Detect which cell encompasses the target text, then output its [x, y] center coordinate. 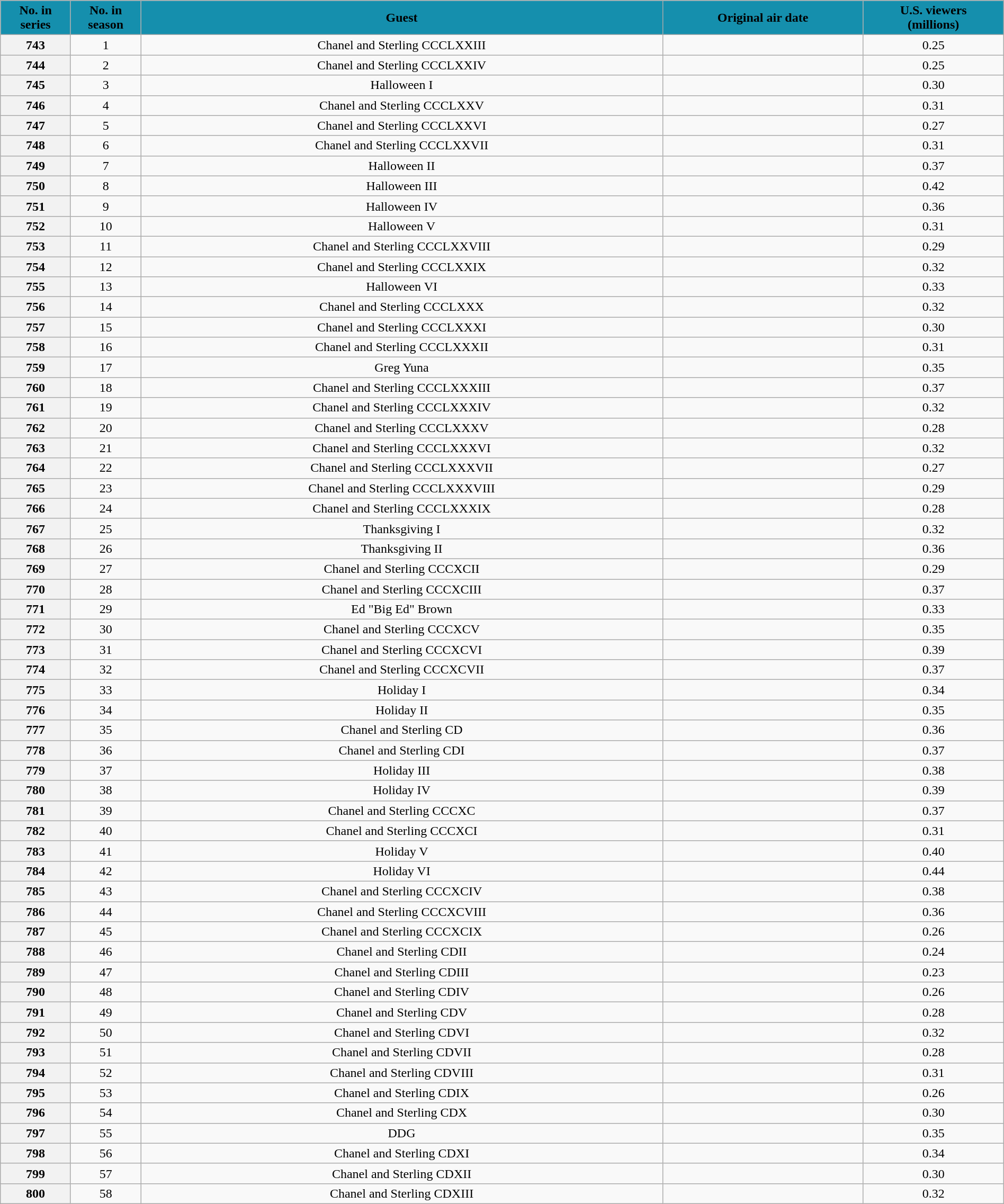
Chanel and Sterling CCCLXXVIII [401, 246]
Chanel and Sterling CDXI [401, 1153]
781 [36, 811]
48 [106, 992]
750 [36, 186]
0.23 [933, 972]
763 [36, 448]
Chanel and Sterling CCCXCIII [401, 589]
773 [36, 650]
Halloween I [401, 85]
Chanel and Sterling CDV [401, 1012]
755 [36, 287]
Original air date [763, 18]
Halloween VI [401, 287]
762 [36, 428]
743 [36, 45]
776 [36, 710]
798 [36, 1153]
22 [106, 468]
50 [106, 1032]
767 [36, 528]
49 [106, 1012]
No. inseason [106, 18]
30 [106, 630]
744 [36, 65]
778 [36, 750]
24 [106, 508]
9 [106, 206]
23 [106, 488]
785 [36, 891]
Chanel and Sterling CDVII [401, 1053]
31 [106, 650]
18 [106, 388]
Guest [401, 18]
779 [36, 770]
Chanel and Sterling CDXII [401, 1173]
Chanel and Sterling CDIX [401, 1093]
36 [106, 750]
19 [106, 408]
Chanel and Sterling CCCLXXV [401, 105]
Holiday VI [401, 871]
52 [106, 1073]
10 [106, 226]
Holiday III [401, 770]
6 [106, 146]
794 [36, 1073]
Chanel and Sterling CDVI [401, 1032]
0.44 [933, 871]
45 [106, 932]
14 [106, 307]
Chanel and Sterling CDXIII [401, 1193]
768 [36, 549]
39 [106, 811]
Chanel and Sterling CCCLXXXVII [401, 468]
769 [36, 569]
43 [106, 891]
756 [36, 307]
777 [36, 730]
771 [36, 609]
Holiday II [401, 710]
793 [36, 1053]
789 [36, 972]
Chanel and Sterling CCCXCVIII [401, 911]
Holiday I [401, 690]
1 [106, 45]
42 [106, 871]
26 [106, 549]
772 [36, 630]
Thanksgiving I [401, 528]
Chanel and Sterling CDX [401, 1113]
U.S. viewers(millions) [933, 18]
758 [36, 347]
Chanel and Sterling CCCXCIX [401, 932]
Chanel and Sterling CCCXC [401, 811]
DDG [401, 1133]
766 [36, 508]
55 [106, 1133]
Chanel and Sterling CD [401, 730]
0.40 [933, 851]
745 [36, 85]
Chanel and Sterling CCCLXXVI [401, 125]
800 [36, 1193]
Chanel and Sterling CCCXCIV [401, 891]
753 [36, 246]
20 [106, 428]
761 [36, 408]
Chanel and Sterling CCCXCII [401, 569]
44 [106, 911]
Chanel and Sterling CCCLXXXII [401, 347]
799 [36, 1173]
4 [106, 105]
Chanel and Sterling CCCLXXIII [401, 45]
57 [106, 1173]
Thanksgiving II [401, 549]
32 [106, 670]
17 [106, 367]
Chanel and Sterling CCCLXXXIV [401, 408]
7 [106, 166]
Chanel and Sterling CCCLXXX [401, 307]
795 [36, 1093]
786 [36, 911]
797 [36, 1133]
Chanel and Sterling CDVIII [401, 1073]
54 [106, 1113]
15 [106, 327]
Halloween III [401, 186]
34 [106, 710]
40 [106, 831]
Chanel and Sterling CCCLXXXI [401, 327]
No. inseries [36, 18]
Holiday IV [401, 790]
Chanel and Sterling CDIV [401, 992]
748 [36, 146]
Chanel and Sterling CDIII [401, 972]
791 [36, 1012]
38 [106, 790]
765 [36, 488]
46 [106, 952]
29 [106, 609]
0.42 [933, 186]
788 [36, 952]
787 [36, 932]
784 [36, 871]
8 [106, 186]
16 [106, 347]
56 [106, 1153]
Chanel and Sterling CCCLXXXIX [401, 508]
35 [106, 730]
783 [36, 851]
Halloween IV [401, 206]
Chanel and Sterling CCCLXXXV [401, 428]
58 [106, 1193]
775 [36, 690]
790 [36, 992]
27 [106, 569]
Chanel and Sterling CCCLXXVII [401, 146]
Chanel and Sterling CDI [401, 750]
3 [106, 85]
Chanel and Sterling CCCLXXXVIII [401, 488]
Chanel and Sterling CDII [401, 952]
774 [36, 670]
Chanel and Sterling CCCXCI [401, 831]
37 [106, 770]
Chanel and Sterling CCCXCVI [401, 650]
53 [106, 1093]
770 [36, 589]
28 [106, 589]
25 [106, 528]
21 [106, 448]
749 [36, 166]
796 [36, 1113]
747 [36, 125]
Holiday V [401, 851]
47 [106, 972]
752 [36, 226]
Greg Yuna [401, 367]
Chanel and Sterling CCCLXXIX [401, 266]
780 [36, 790]
760 [36, 388]
Chanel and Sterling CCCXCVII [401, 670]
751 [36, 206]
746 [36, 105]
Chanel and Sterling CCCLXXXIII [401, 388]
759 [36, 367]
11 [106, 246]
782 [36, 831]
0.24 [933, 952]
Halloween V [401, 226]
2 [106, 65]
757 [36, 327]
Chanel and Sterling CCCLXXIV [401, 65]
Chanel and Sterling CCCXCV [401, 630]
Ed "Big Ed" Brown [401, 609]
Halloween II [401, 166]
12 [106, 266]
51 [106, 1053]
792 [36, 1032]
5 [106, 125]
Chanel and Sterling CCCLXXXVI [401, 448]
13 [106, 287]
41 [106, 851]
764 [36, 468]
33 [106, 690]
754 [36, 266]
